Output the (x, y) coordinate of the center of the cell containing the given text.  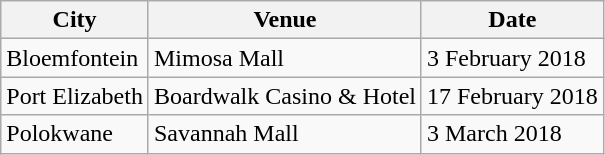
3 February 2018 (512, 58)
17 February 2018 (512, 96)
3 March 2018 (512, 134)
Port Elizabeth (75, 96)
Boardwalk Casino & Hotel (284, 96)
Date (512, 20)
Polokwane (75, 134)
Savannah Mall (284, 134)
Bloemfontein (75, 58)
Mimosa Mall (284, 58)
Venue (284, 20)
City (75, 20)
